Provide the [X, Y] coordinate of the cell's center where the given text is located.  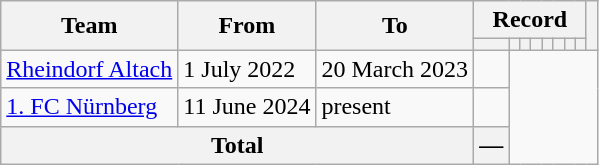
Team [90, 26]
To [395, 26]
From [247, 26]
Rheindorf Altach [90, 69]
Total [238, 145]
1. FC Nürnberg [90, 107]
— [492, 145]
11 June 2024 [247, 107]
present [395, 107]
1 July 2022 [247, 69]
Record [530, 20]
20 March 2023 [395, 69]
